Extract the [x, y] coordinate from the center of the cell holding the provided text.  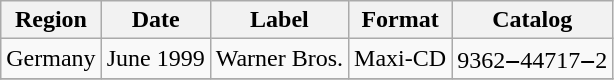
Region [51, 20]
June 1999 [156, 59]
Format [400, 20]
Label [279, 20]
Catalog [532, 20]
Maxi-CD [400, 59]
Date [156, 20]
9362‒44717‒2 [532, 59]
Warner Bros. [279, 59]
Germany [51, 59]
